Provide the [x, y] coordinate of the cell's center where the given text is located.  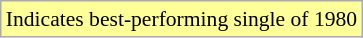
Indicates best-performing single of 1980 [182, 19]
